For the text-containing cell, return its midpoint in (X, Y) coordinate format. 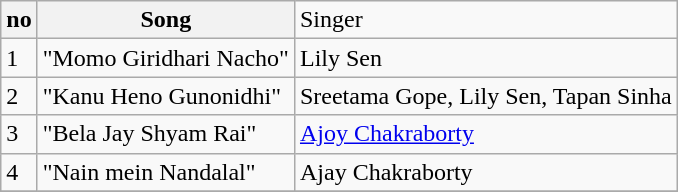
"Kanu Heno Gunonidhi" (166, 96)
4 (19, 172)
no (19, 20)
Ajay Chakraborty (486, 172)
1 (19, 58)
"Nain mein Nandalal" (166, 172)
3 (19, 134)
"Momo Giridhari Nacho" (166, 58)
Song (166, 20)
Ajoy Chakraborty (486, 134)
2 (19, 96)
"Bela Jay Shyam Rai" (166, 134)
Singer (486, 20)
Sreetama Gope, Lily Sen, Tapan Sinha (486, 96)
Lily Sen (486, 58)
